Pinpoint the cell where the given text exists, returning its (X, Y) midpoint coordinate. 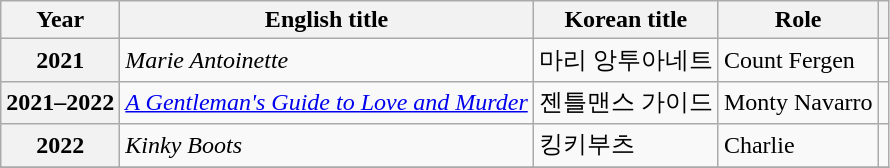
2021 (60, 60)
젠틀맨스 가이드 (626, 102)
마리 앙투아네트 (626, 60)
Monty Navarro (798, 102)
2022 (60, 146)
2021–2022 (60, 102)
Year (60, 20)
English title (326, 20)
Kinky Boots (326, 146)
A Gentleman's Guide to Love and Murder (326, 102)
Count Fergen (798, 60)
Korean title (626, 20)
Role (798, 20)
킹키부츠 (626, 146)
Marie Antoinette (326, 60)
Charlie (798, 146)
